Pinpoint the cell where the given text exists, returning its (X, Y) midpoint coordinate. 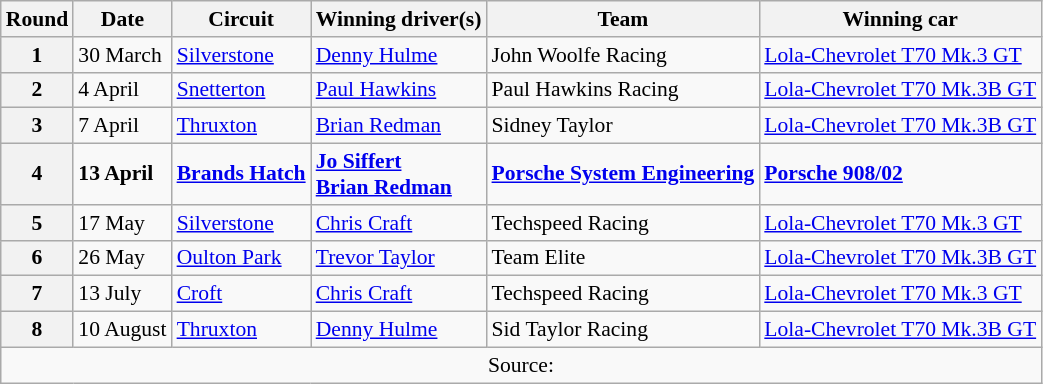
5 (38, 223)
Circuit (242, 19)
30 March (122, 55)
Brian Redman (399, 126)
Sid Taylor Racing (624, 330)
Trevor Taylor (399, 258)
Paul Hawkins Racing (624, 90)
7 (38, 294)
6 (38, 258)
Round (38, 19)
4 (38, 174)
1 (38, 55)
Paul Hawkins (399, 90)
Snetterton (242, 90)
Croft (242, 294)
Date (122, 19)
John Woolfe Racing (624, 55)
7 April (122, 126)
4 April (122, 90)
10 August (122, 330)
Sidney Taylor (624, 126)
Porsche 908/02 (900, 174)
Jo Siffert Brian Redman (399, 174)
Brands Hatch (242, 174)
13 April (122, 174)
Porsche System Engineering (624, 174)
Oulton Park (242, 258)
Winning driver(s) (399, 19)
2 (38, 90)
13 July (122, 294)
Team Elite (624, 258)
Source: (521, 365)
26 May (122, 258)
Winning car (900, 19)
8 (38, 330)
17 May (122, 223)
3 (38, 126)
Team (624, 19)
